Identify which cell holds the provided text, then report its (x, y) central coordinate. 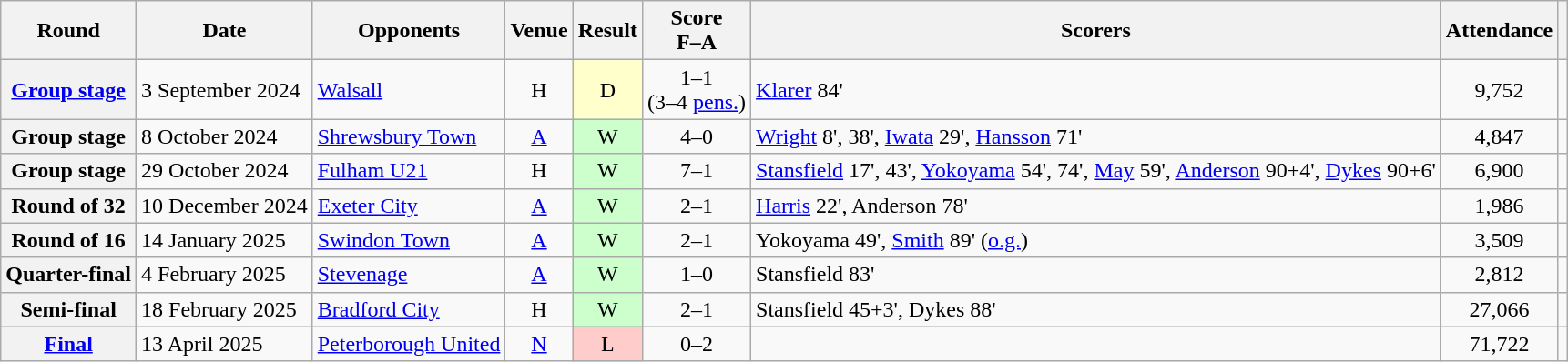
13 April 2025 (225, 344)
1–1(3–4 pens.) (697, 89)
9,752 (1499, 89)
1,986 (1499, 206)
Result (607, 31)
Semi-final (69, 309)
Wright 8', 38', Iwata 29', Hansson 71' (1096, 136)
Stansfield 45+3', Dykes 88' (1096, 309)
71,722 (1499, 344)
1–0 (697, 275)
Stansfield 17', 43', Yokoyama 54', 74', May 59', Anderson 90+4', Dykes 90+6' (1096, 171)
27,066 (1499, 309)
Klarer 84' (1096, 89)
8 October 2024 (225, 136)
3,509 (1499, 240)
Exeter City (409, 206)
Quarter-final (69, 275)
Peterborough United (409, 344)
0–2 (697, 344)
Harris 22', Anderson 78' (1096, 206)
N (539, 344)
Round of 32 (69, 206)
Round of 16 (69, 240)
Scorers (1096, 31)
4–0 (697, 136)
Stansfield 83' (1096, 275)
Shrewsbury Town (409, 136)
Stevenage (409, 275)
4,847 (1499, 136)
Date (225, 31)
3 September 2024 (225, 89)
Opponents (409, 31)
Bradford City (409, 309)
18 February 2025 (225, 309)
6,900 (1499, 171)
Swindon Town (409, 240)
7–1 (697, 171)
L (607, 344)
D (607, 89)
Round (69, 31)
10 December 2024 (225, 206)
Venue (539, 31)
Walsall (409, 89)
ScoreF–A (697, 31)
Attendance (1499, 31)
Yokoyama 49', Smith 89' (o.g.) (1096, 240)
29 October 2024 (225, 171)
2,812 (1499, 275)
4 February 2025 (225, 275)
Fulham U21 (409, 171)
Final (69, 344)
14 January 2025 (225, 240)
